For the text-containing cell, return its midpoint in (x, y) coordinate format. 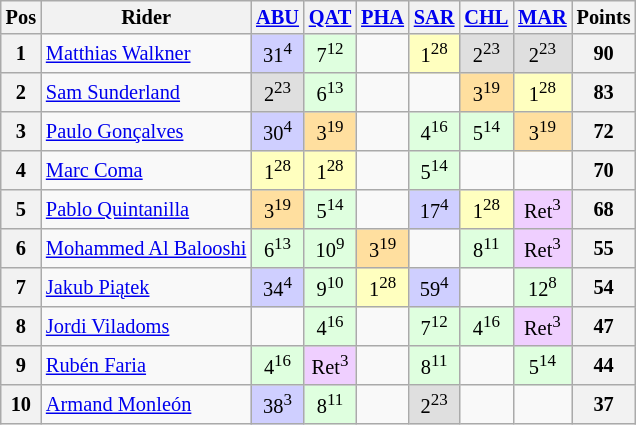
5 (21, 210)
Rider (146, 17)
SAR (434, 17)
PHA (382, 17)
Sam Sunderland (146, 92)
2 (21, 92)
Pablo Quintanilla (146, 210)
72 (604, 132)
MAR (542, 17)
594 (434, 288)
9 (21, 366)
10 (21, 404)
314 (278, 54)
383 (278, 404)
8 (21, 326)
Points (604, 17)
70 (604, 170)
910 (330, 288)
54 (604, 288)
44 (604, 366)
4 (21, 170)
CHL (486, 17)
3 (21, 132)
1 (21, 54)
344 (278, 288)
Paulo Gonçalves (146, 132)
90 (604, 54)
Marc Coma (146, 170)
ABU (278, 17)
Pos (21, 17)
Jordi Viladoms (146, 326)
174 (434, 210)
Mohammed Al Balooshi (146, 248)
Armand Monleón (146, 404)
Jakub Piątek (146, 288)
6 (21, 248)
Rubén Faria (146, 366)
37 (604, 404)
83 (604, 92)
7 (21, 288)
47 (604, 326)
QAT (330, 17)
55 (604, 248)
68 (604, 210)
109 (330, 248)
Matthias Walkner (146, 54)
304 (278, 132)
